Pinpoint the cell where the given text exists, returning its (x, y) midpoint coordinate. 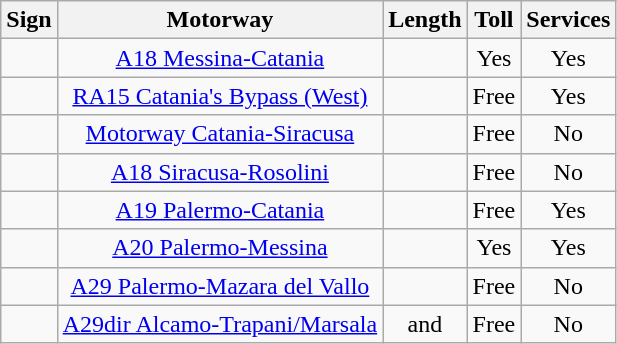
A29 Palermo-Mazara del Vallo (220, 286)
Toll (494, 20)
A19 Palermo-Catania (220, 210)
A18 Messina-Catania (220, 58)
RA15 Catania's Bypass (West) (220, 96)
and (425, 324)
A29dir Alcamo-Trapani/Marsala (220, 324)
A20 Palermo-Messina (220, 248)
A18 Siracusa-Rosolini (220, 172)
Motorway Catania-Siracusa (220, 134)
Length (425, 20)
Motorway (220, 20)
Sign (29, 20)
Services (568, 20)
